Pinpoint the cell where the given text exists, returning its (X, Y) midpoint coordinate. 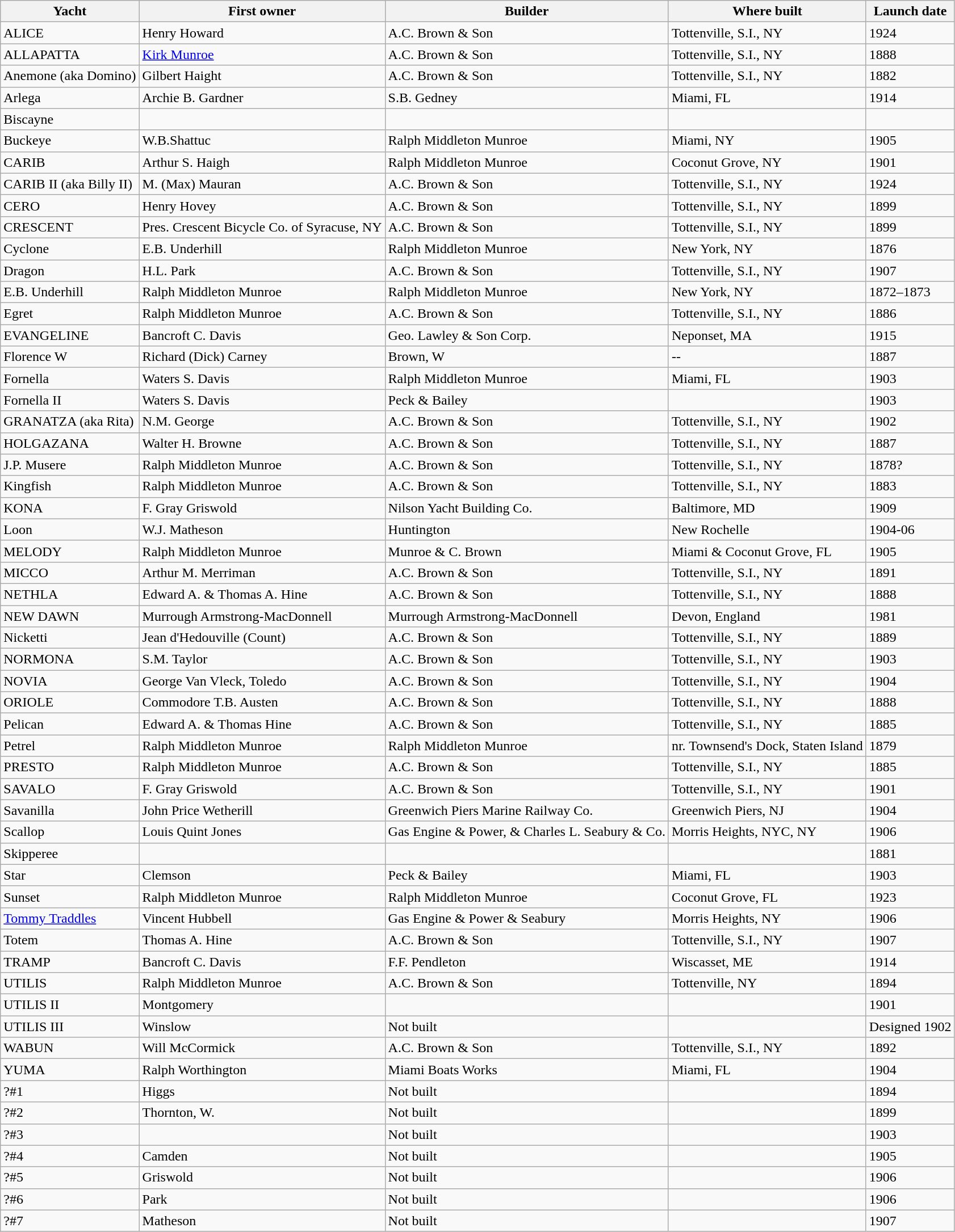
Louis Quint Jones (262, 832)
Kingfish (70, 486)
NORMONA (70, 659)
Montgomery (262, 1005)
1909 (910, 508)
PRESTO (70, 767)
Savanilla (70, 810)
CRESCENT (70, 227)
Morris Heights, NYC, NY (767, 832)
Miami & Coconut Grove, FL (767, 551)
Scallop (70, 832)
MICCO (70, 573)
Ralph Worthington (262, 1070)
Buckeye (70, 141)
N.M. George (262, 422)
Fornella II (70, 400)
Commodore T.B. Austen (262, 703)
S.M. Taylor (262, 659)
1902 (910, 422)
ORIOLE (70, 703)
Arthur S. Haigh (262, 162)
Henry Howard (262, 33)
Vincent Hubbell (262, 918)
Nicketti (70, 638)
1882 (910, 76)
F.F. Pendleton (527, 962)
NETHLA (70, 594)
1892 (910, 1048)
Pelican (70, 724)
S.B. Gedney (527, 98)
Miami, NY (767, 141)
J.P. Musere (70, 465)
W.J. Matheson (262, 529)
Gas Engine & Power, & Charles L. Seabury & Co. (527, 832)
CARIB (70, 162)
Camden (262, 1156)
CERO (70, 205)
Walter H. Browne (262, 443)
Henry Hovey (262, 205)
Biscayne (70, 119)
Tommy Traddles (70, 918)
Tottenville, NY (767, 983)
Coconut Grove, FL (767, 897)
UTILIS II (70, 1005)
TRAMP (70, 962)
Edward A. & Thomas Hine (262, 724)
?#5 (70, 1178)
Wiscasset, ME (767, 962)
Clemson (262, 875)
Edward A. & Thomas A. Hine (262, 594)
Anemone (aka Domino) (70, 76)
Thornton, W. (262, 1113)
UTILIS (70, 983)
Baltimore, MD (767, 508)
W.B.Shattuc (262, 141)
Higgs (262, 1091)
ALLAPATTA (70, 54)
Greenwich Piers, NJ (767, 810)
Thomas A. Hine (262, 940)
Coconut Grove, NY (767, 162)
Cyclone (70, 249)
GRANATZA (aka Rita) (70, 422)
1981 (910, 616)
Florence W (70, 357)
Star (70, 875)
New Rochelle (767, 529)
Gas Engine & Power & Seabury (527, 918)
WABUN (70, 1048)
1879 (910, 746)
Brown, W (527, 357)
Winslow (262, 1027)
Loon (70, 529)
Dragon (70, 271)
1878? (910, 465)
-- (767, 357)
1886 (910, 314)
Sunset (70, 897)
Yacht (70, 11)
Pres. Crescent Bicycle Co. of Syracuse, NY (262, 227)
George Van Vleck, Toledo (262, 681)
CARIB II (aka Billy II) (70, 184)
Griswold (262, 1178)
Totem (70, 940)
Fornella (70, 379)
Launch date (910, 11)
M. (Max) Mauran (262, 184)
Builder (527, 11)
EVANGELINE (70, 335)
?#4 (70, 1156)
1876 (910, 249)
Morris Heights, NY (767, 918)
HOLGAZANA (70, 443)
Egret (70, 314)
UTILIS III (70, 1027)
SAVALO (70, 789)
1915 (910, 335)
1904-06 (910, 529)
?#6 (70, 1199)
YUMA (70, 1070)
Where built (767, 11)
Devon, England (767, 616)
Miami Boats Works (527, 1070)
Geo. Lawley & Son Corp. (527, 335)
John Price Wetherill (262, 810)
1923 (910, 897)
NOVIA (70, 681)
?#2 (70, 1113)
1883 (910, 486)
Jean d'Hedouville (Count) (262, 638)
Matheson (262, 1221)
Munroe & C. Brown (527, 551)
Arthur M. Merriman (262, 573)
1881 (910, 853)
ALICE (70, 33)
1889 (910, 638)
First owner (262, 11)
Archie B. Gardner (262, 98)
Nilson Yacht Building Co. (527, 508)
?#3 (70, 1134)
1891 (910, 573)
Designed 1902 (910, 1027)
?#1 (70, 1091)
Gilbert Haight (262, 76)
Kirk Munroe (262, 54)
Will McCormick (262, 1048)
H.L. Park (262, 271)
MELODY (70, 551)
NEW DAWN (70, 616)
Arlega (70, 98)
Huntington (527, 529)
Neponset, MA (767, 335)
Greenwich Piers Marine Railway Co. (527, 810)
KONA (70, 508)
?#7 (70, 1221)
Petrel (70, 746)
1872–1873 (910, 292)
Richard (Dick) Carney (262, 357)
Park (262, 1199)
nr. Townsend's Dock, Staten Island (767, 746)
Skipperee (70, 853)
